Identify which cell holds the provided text, then report its [X, Y] central coordinate. 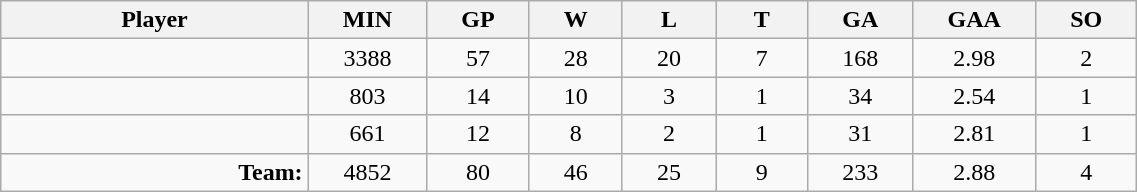
3388 [368, 58]
28 [576, 58]
4 [1086, 172]
GP [478, 20]
25 [668, 172]
80 [478, 172]
GA [860, 20]
2.88 [974, 172]
233 [860, 172]
20 [668, 58]
3 [668, 96]
7 [762, 58]
T [762, 20]
Player [154, 20]
MIN [368, 20]
12 [478, 134]
46 [576, 172]
10 [576, 96]
Team: [154, 172]
2.54 [974, 96]
57 [478, 58]
L [668, 20]
34 [860, 96]
168 [860, 58]
8 [576, 134]
14 [478, 96]
31 [860, 134]
SO [1086, 20]
9 [762, 172]
GAA [974, 20]
2.81 [974, 134]
W [576, 20]
4852 [368, 172]
2.98 [974, 58]
661 [368, 134]
803 [368, 96]
